Search for the cell housing the specified text and yield its (x, y) center coordinate. 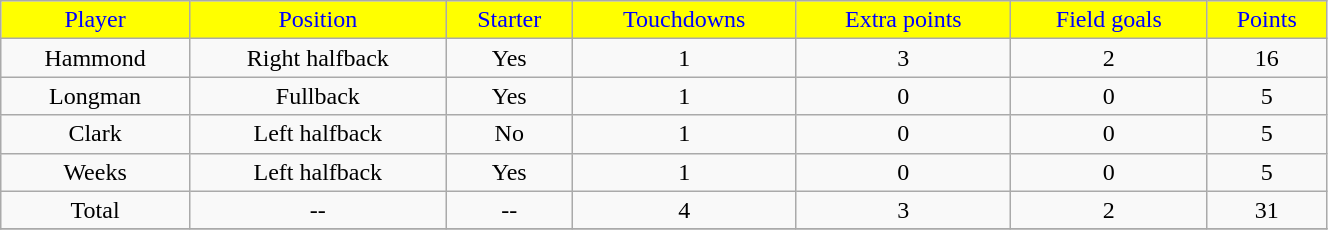
Player (96, 20)
31 (1266, 210)
No (509, 134)
Position (318, 20)
Total (96, 210)
Longman (96, 96)
Right halfback (318, 58)
Extra points (903, 20)
Field goals (1110, 20)
Hammond (96, 58)
Points (1266, 20)
4 (684, 210)
Touchdowns (684, 20)
Weeks (96, 172)
Starter (509, 20)
Fullback (318, 96)
Clark (96, 134)
16 (1266, 58)
